Provide the (x, y) coordinate of the cell's center where the given text is located.  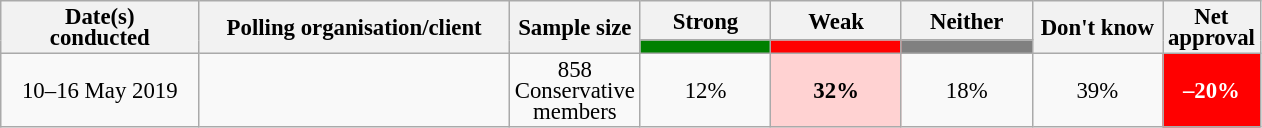
32% (836, 91)
Neither (966, 20)
858 Conservative members (574, 91)
39% (1098, 91)
Date(s)conducted (100, 28)
18% (966, 91)
Strong (706, 20)
Weak (836, 20)
10–16 May 2019 (100, 91)
Net approval (1212, 28)
Polling organisation/client (354, 28)
–20% (1212, 91)
Don't know (1098, 28)
Sample size (574, 28)
12% (706, 91)
